Extract the [X, Y] coordinate from the center of the cell holding the provided text.  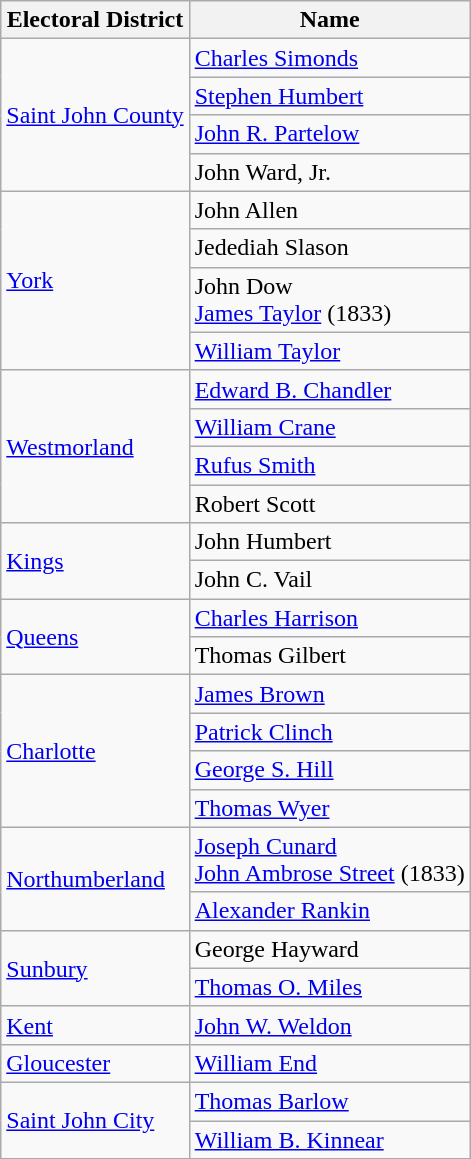
Thomas Wyer [330, 808]
John Humbert [330, 542]
Charlotte [95, 751]
Robert Scott [330, 503]
Sunbury [95, 968]
Thomas Gilbert [330, 656]
William B. Kinnear [330, 1139]
John W. Weldon [330, 1025]
Electoral District [95, 20]
John DowJames Taylor (1833) [330, 300]
Saint John County [95, 115]
Kent [95, 1025]
John R. Partelow [330, 134]
William Taylor [330, 351]
John Allen [330, 210]
William End [330, 1063]
Stephen Humbert [330, 96]
George Hayward [330, 949]
York [95, 280]
Charles Simonds [330, 58]
Westmorland [95, 446]
John Ward, Jr. [330, 172]
Jedediah Slason [330, 248]
Northumberland [95, 878]
James Brown [330, 694]
Queens [95, 637]
John C. Vail [330, 580]
William Crane [330, 427]
Thomas O. Miles [330, 987]
Name [330, 20]
Rufus Smith [330, 465]
Gloucester [95, 1063]
Kings [95, 561]
Charles Harrison [330, 618]
George S. Hill [330, 770]
Edward B. Chandler [330, 389]
Patrick Clinch [330, 732]
Alexander Rankin [330, 911]
Saint John City [95, 1120]
Thomas Barlow [330, 1101]
Joseph CunardJohn Ambrose Street (1833) [330, 860]
